Provide the (x, y) coordinate of the cell's center where the given text is located.  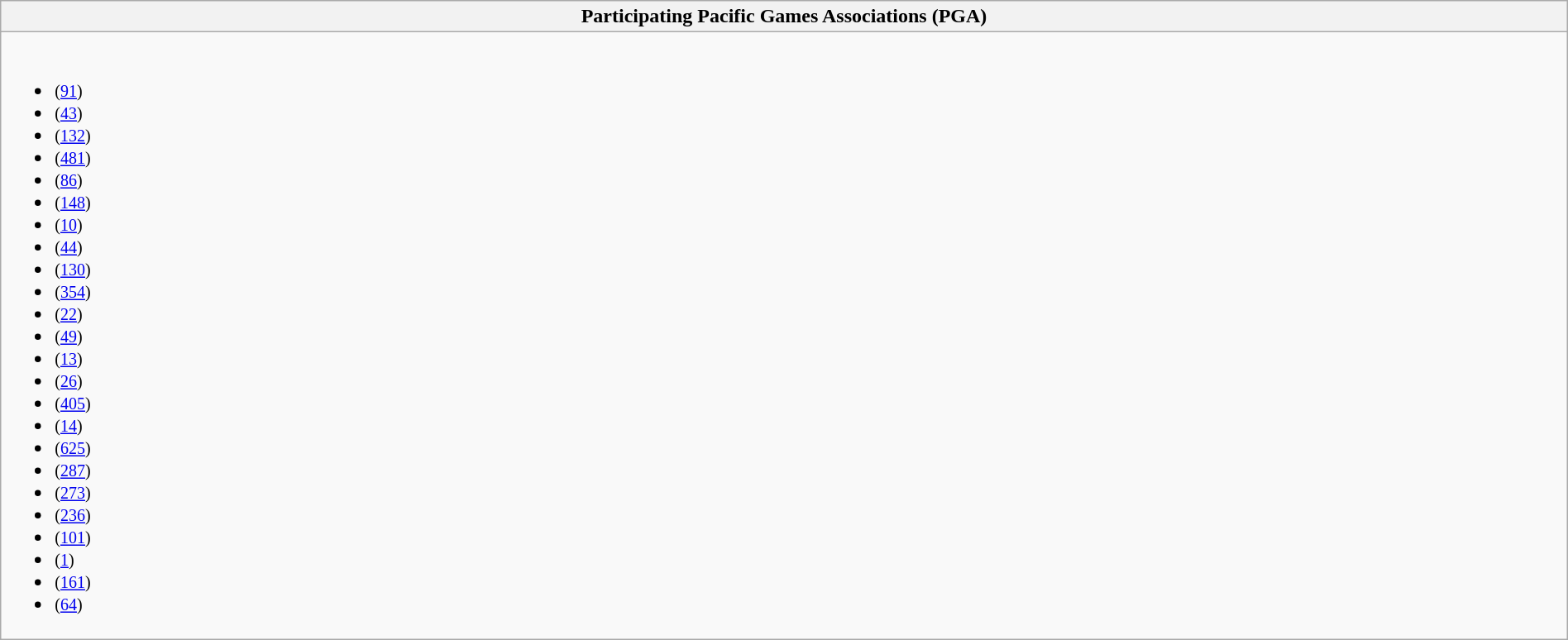
Participating Pacific Games Associations (PGA) (784, 17)
(91) (43) (132) (481) (86) (148) (10) (44) (130) (354) (22) (49) (13) (26) (405) (14) (625) (287) (273) (236) (101) (1) (161) (64) (784, 336)
